Find where the given text appears and provide that cell's center as [x, y] coordinate. 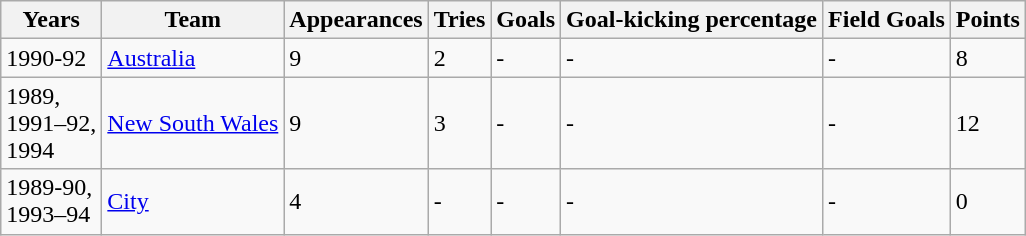
City [193, 202]
12 [988, 123]
1989,1991–92,1994 [52, 123]
2 [460, 58]
Goals [526, 20]
Points [988, 20]
Goal-kicking percentage [692, 20]
Appearances [356, 20]
3 [460, 123]
Field Goals [887, 20]
Team [193, 20]
Years [52, 20]
Tries [460, 20]
0 [988, 202]
1990-92 [52, 58]
1989-90,1993–94 [52, 202]
Australia [193, 58]
8 [988, 58]
New South Wales [193, 123]
4 [356, 202]
